Return (X, Y) of the center of cell containing provided text 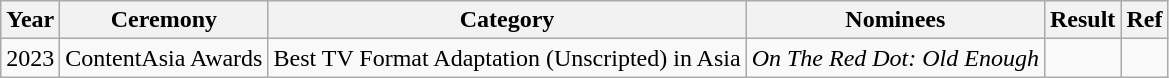
On The Red Dot: Old Enough (895, 58)
Year (30, 20)
Best TV Format Adaptation (Unscripted) in Asia (507, 58)
Category (507, 20)
Result (1082, 20)
ContentAsia Awards (164, 58)
Ceremony (164, 20)
2023 (30, 58)
Nominees (895, 20)
Ref (1144, 20)
